Identify which cell holds the provided text, then report its (X, Y) central coordinate. 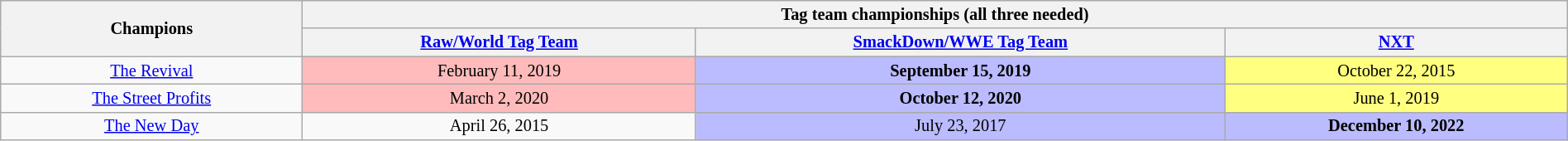
July 23, 2017 (960, 126)
NXT (1396, 42)
October 12, 2020 (960, 98)
The Revival (152, 70)
SmackDown/WWE Tag Team (960, 42)
December 10, 2022 (1396, 126)
The Street Profits (152, 98)
April 26, 2015 (500, 126)
March 2, 2020 (500, 98)
February 11, 2019 (500, 70)
Champions (152, 28)
Raw/World Tag Team (500, 42)
October 22, 2015 (1396, 70)
June 1, 2019 (1396, 98)
Tag team championships (all three needed) (935, 14)
The New Day (152, 126)
September 15, 2019 (960, 70)
